Determine the (x, y) coordinate at the center of the cell enclosing the given text.  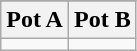
Pot A (35, 20)
Pot B (102, 20)
